Pinpoint the cell where the given text exists, returning its (x, y) midpoint coordinate. 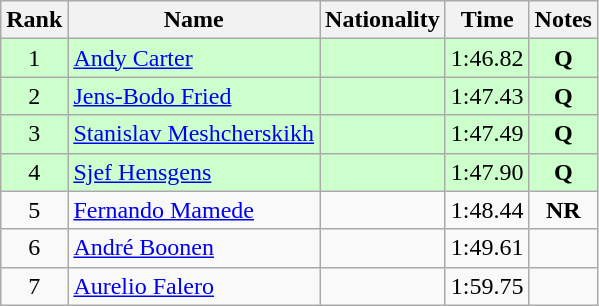
1:47.43 (487, 96)
Jens-Bodo Fried (194, 96)
3 (34, 134)
Sjef Hensgens (194, 172)
1:59.75 (487, 286)
André Boonen (194, 248)
7 (34, 286)
Time (487, 20)
Notes (563, 20)
Nationality (383, 20)
2 (34, 96)
6 (34, 248)
5 (34, 210)
Andy Carter (194, 58)
Rank (34, 20)
4 (34, 172)
Aurelio Falero (194, 286)
1:47.90 (487, 172)
Fernando Mamede (194, 210)
Name (194, 20)
1:47.49 (487, 134)
NR (563, 210)
1:48.44 (487, 210)
1:46.82 (487, 58)
1:49.61 (487, 248)
1 (34, 58)
Stanislav Meshcherskikh (194, 134)
